Scan for the cell matching the given text and deliver its [x, y] coordinate at center. 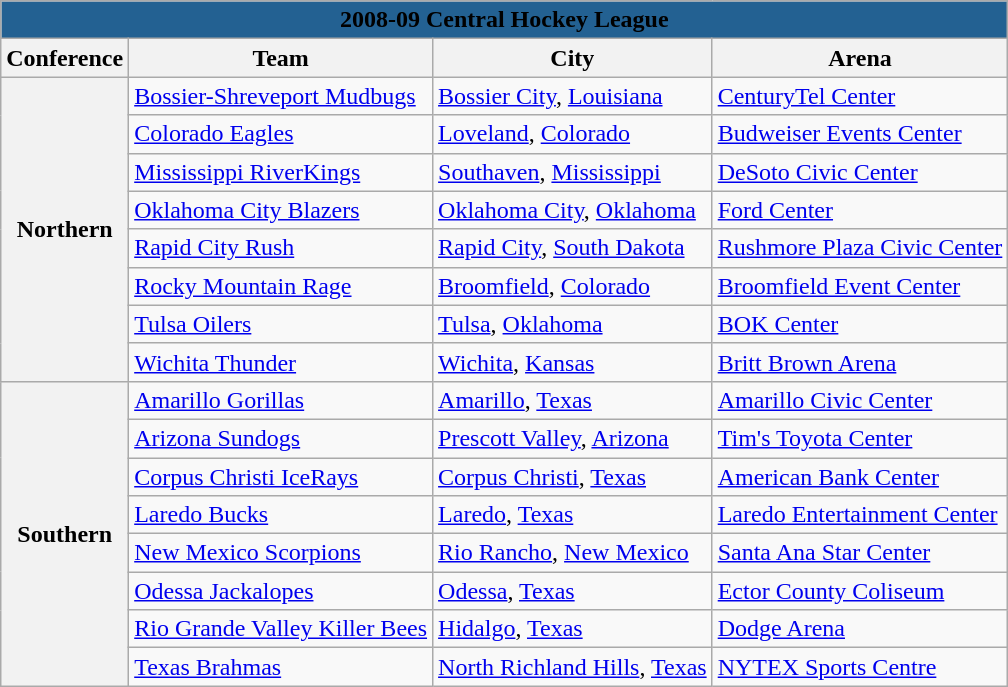
Broomfield Event Center [860, 286]
Mississippi RiverKings [281, 172]
Team [281, 58]
American Bank Center [860, 477]
Dodge Arena [860, 629]
Arizona Sundogs [281, 438]
Wichita, Kansas [573, 362]
Rio Rancho, New Mexico [573, 553]
Bossier City, Louisiana [573, 96]
New Mexico Scorpions [281, 553]
Oklahoma City Blazers [281, 210]
Amarillo Gorillas [281, 400]
Amarillo Civic Center [860, 400]
Ector County Coliseum [860, 591]
Tulsa, Oklahoma [573, 324]
Rushmore Plaza Civic Center [860, 248]
Rocky Mountain Rage [281, 286]
Corpus Christi, Texas [573, 477]
Budweiser Events Center [860, 134]
Laredo Bucks [281, 515]
Hidalgo, Texas [573, 629]
Amarillo, Texas [573, 400]
Corpus Christi IceRays [281, 477]
Britt Brown Arena [860, 362]
Broomfield, Colorado [573, 286]
Rapid City, South Dakota [573, 248]
Northern [65, 229]
Ford Center [860, 210]
Santa Ana Star Center [860, 553]
Prescott Valley, Arizona [573, 438]
2008-09 Central Hockey League [504, 20]
Wichita Thunder [281, 362]
Tim's Toyota Center [860, 438]
Oklahoma City, Oklahoma [573, 210]
Odessa, Texas [573, 591]
DeSoto Civic Center [860, 172]
NYTEX Sports Centre [860, 667]
City [573, 58]
Southaven, Mississippi [573, 172]
Rio Grande Valley Killer Bees [281, 629]
Colorado Eagles [281, 134]
Conference [65, 58]
Southern [65, 533]
CenturyTel Center [860, 96]
BOK Center [860, 324]
Loveland, Colorado [573, 134]
Laredo Entertainment Center [860, 515]
Rapid City Rush [281, 248]
Odessa Jackalopes [281, 591]
Bossier-Shreveport Mudbugs [281, 96]
Texas Brahmas [281, 667]
Tulsa Oilers [281, 324]
Arena [860, 58]
North Richland Hills, Texas [573, 667]
Laredo, Texas [573, 515]
